From the cell containing the given text, extract its center point as [x, y] coordinate. 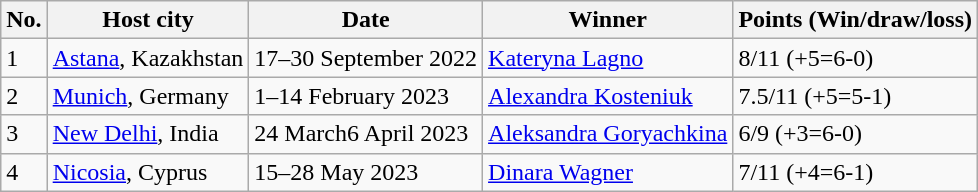
8/11 (+5=6-0) [856, 58]
Aleksandra Goryachkina [608, 134]
Dinara Wagner [608, 172]
6/9 (+3=6-0) [856, 134]
2 [24, 96]
No. [24, 20]
1–14 February 2023 [366, 96]
15–28 May 2023 [366, 172]
7.5/11 (+5=5-1) [856, 96]
Points (Win/draw/loss) [856, 20]
7/11 (+4=6-1) [856, 172]
4 [24, 172]
24 March6 April 2023 [366, 134]
17–30 September 2022 [366, 58]
New Delhi, India [148, 134]
Nicosia, Cyprus [148, 172]
Alexandra Kosteniuk [608, 96]
Munich, Germany [148, 96]
Kateryna Lagno [608, 58]
Date [366, 20]
Winner [608, 20]
1 [24, 58]
Astana, Kazakhstan [148, 58]
3 [24, 134]
Host city [148, 20]
